Pinpoint the cell where the given text exists, returning its (X, Y) midpoint coordinate. 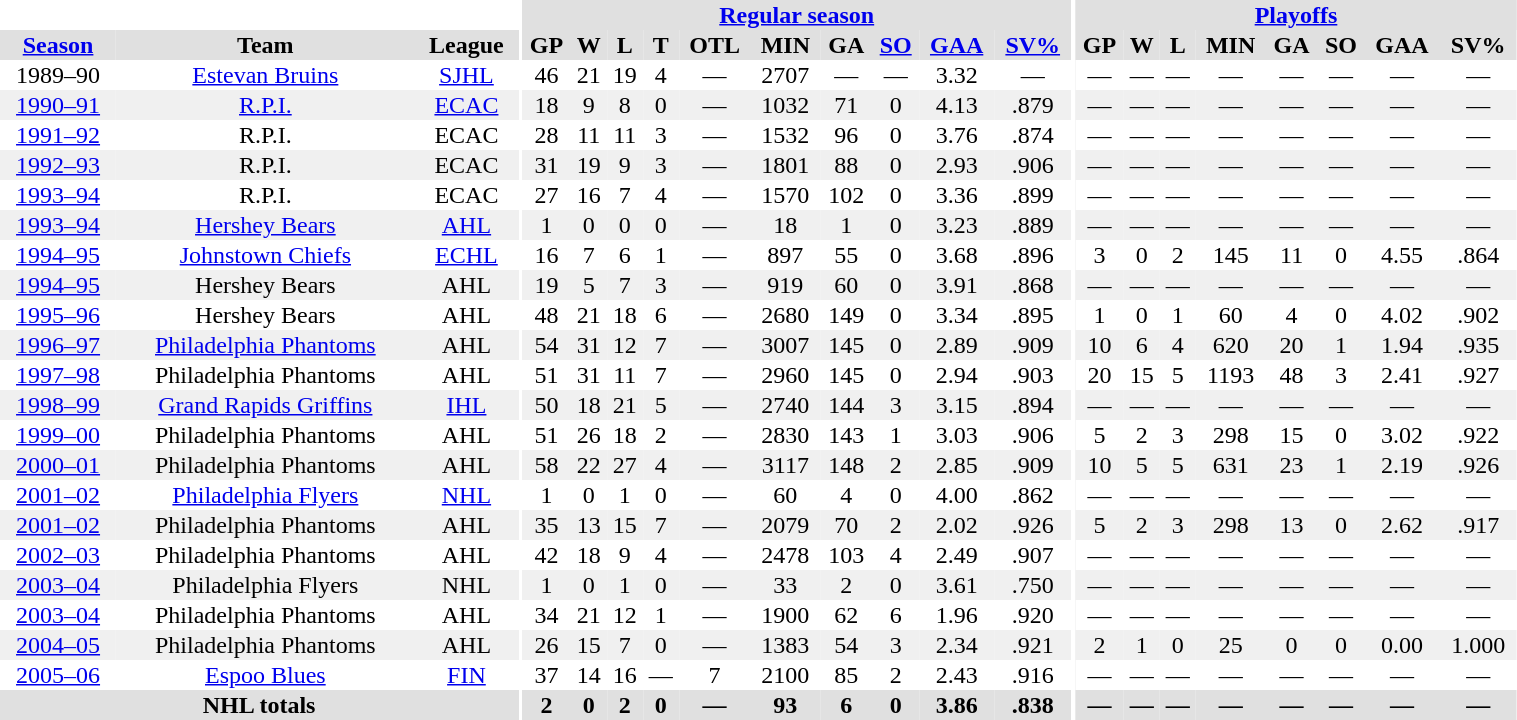
0.00 (1402, 645)
1997–98 (58, 375)
23 (1292, 465)
.927 (1478, 375)
4.00 (956, 495)
3.61 (956, 585)
2.93 (956, 165)
1995–96 (58, 315)
4.02 (1402, 315)
T (661, 45)
37 (546, 675)
Espoo Blues (265, 675)
2478 (785, 555)
Playoffs (1296, 15)
631 (1231, 465)
14 (589, 675)
3.15 (956, 405)
1999–00 (58, 435)
3117 (785, 465)
3.32 (956, 75)
1.94 (1402, 345)
8 (625, 105)
1193 (1231, 375)
1532 (785, 135)
2004–05 (58, 645)
2.43 (956, 675)
.879 (1032, 105)
58 (546, 465)
88 (846, 165)
71 (846, 105)
.921 (1032, 645)
.896 (1032, 255)
Regular season (796, 15)
1996–97 (58, 345)
2002–03 (58, 555)
.902 (1478, 315)
62 (846, 615)
34 (546, 615)
93 (785, 705)
28 (546, 135)
2.85 (956, 465)
.920 (1032, 615)
3.68 (956, 255)
2079 (785, 525)
897 (785, 255)
Estevan Bruins (265, 75)
3.76 (956, 135)
.899 (1032, 195)
3.36 (956, 195)
919 (785, 285)
.916 (1032, 675)
.935 (1478, 345)
.862 (1032, 495)
3.86 (956, 705)
SJHL (467, 75)
35 (546, 525)
148 (846, 465)
2000–01 (58, 465)
.894 (1032, 405)
Season (58, 45)
2830 (785, 435)
4.13 (956, 105)
102 (846, 195)
1990–91 (58, 105)
2.94 (956, 375)
1900 (785, 615)
.922 (1478, 435)
2.41 (1402, 375)
143 (846, 435)
.868 (1032, 285)
3.34 (956, 315)
620 (1231, 345)
50 (546, 405)
1.000 (1478, 645)
42 (546, 555)
25 (1231, 645)
1801 (785, 165)
85 (846, 675)
144 (846, 405)
.864 (1478, 255)
IHL (467, 405)
1992–93 (58, 165)
2.19 (1402, 465)
League (467, 45)
2.89 (956, 345)
3007 (785, 345)
22 (589, 465)
2707 (785, 75)
2100 (785, 675)
96 (846, 135)
.838 (1032, 705)
1998–99 (58, 405)
3.23 (956, 225)
70 (846, 525)
149 (846, 315)
NHL totals (259, 705)
OTL (715, 45)
2005–06 (58, 675)
1989–90 (58, 75)
.750 (1032, 585)
46 (546, 75)
.874 (1032, 135)
Grand Rapids Griffins (265, 405)
Team (265, 45)
2.62 (1402, 525)
1570 (785, 195)
3.03 (956, 435)
3.02 (1402, 435)
55 (846, 255)
2.49 (956, 555)
2960 (785, 375)
1032 (785, 105)
.917 (1478, 525)
3.91 (956, 285)
Johnstown Chiefs (265, 255)
FIN (467, 675)
.907 (1032, 555)
33 (785, 585)
4.55 (1402, 255)
2.02 (956, 525)
1383 (785, 645)
.895 (1032, 315)
ECHL (467, 255)
.889 (1032, 225)
2.34 (956, 645)
1.96 (956, 615)
2740 (785, 405)
.903 (1032, 375)
103 (846, 555)
1991–92 (58, 135)
2680 (785, 315)
